Find where the given text appears and provide that cell's center as [x, y] coordinate. 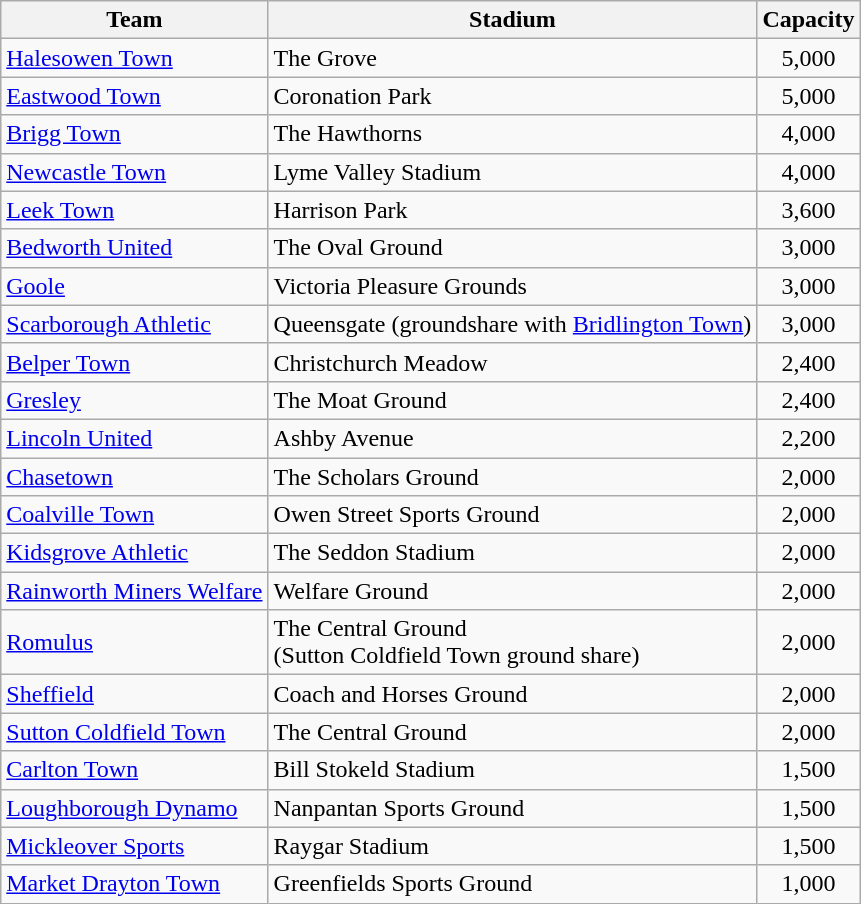
Lincoln United [134, 438]
Bill Stokeld Stadium [512, 770]
Market Drayton Town [134, 884]
Carlton Town [134, 770]
2,200 [808, 438]
Mickleover Sports [134, 846]
Sutton Coldfield Town [134, 732]
Scarborough Athletic [134, 324]
Victoria Pleasure Grounds [512, 286]
Christchurch Meadow [512, 362]
Raygar Stadium [512, 846]
Harrison Park [512, 210]
Team [134, 20]
The Scholars Ground [512, 477]
Gresley [134, 400]
Belper Town [134, 362]
Stadium [512, 20]
Coach and Horses Ground [512, 694]
The Grove [512, 58]
The Central Ground [512, 732]
Sheffield [134, 694]
Owen Street Sports Ground [512, 515]
Brigg Town [134, 134]
Bedworth United [134, 248]
Goole [134, 286]
Rainworth Miners Welfare [134, 591]
Chasetown [134, 477]
Queensgate (groundshare with Bridlington Town) [512, 324]
3,600 [808, 210]
Nanpantan Sports Ground [512, 808]
Kidsgrove Athletic [134, 553]
Welfare Ground [512, 591]
Capacity [808, 20]
The Oval Ground [512, 248]
Coronation Park [512, 96]
Ashby Avenue [512, 438]
Romulus [134, 642]
Greenfields Sports Ground [512, 884]
Leek Town [134, 210]
Coalville Town [134, 515]
The Hawthorns [512, 134]
Eastwood Town [134, 96]
Halesowen Town [134, 58]
The Seddon Stadium [512, 553]
1,000 [808, 884]
The Moat Ground [512, 400]
Loughborough Dynamo [134, 808]
Lyme Valley Stadium [512, 172]
The Central Ground (Sutton Coldfield Town ground share) [512, 642]
Newcastle Town [134, 172]
